Provide the (X, Y) coordinate of the cell's center where the given text is located.  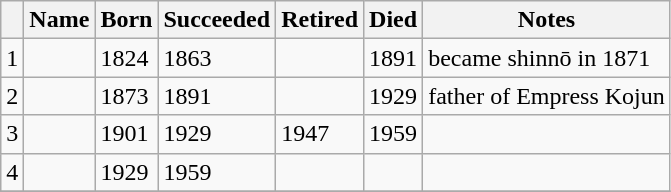
Died (394, 20)
4 (12, 172)
Born (126, 20)
Succeeded (217, 20)
Retired (320, 20)
1873 (126, 96)
1901 (126, 134)
1863 (217, 58)
1824 (126, 58)
3 (12, 134)
Name (60, 20)
Notes (547, 20)
2 (12, 96)
1 (12, 58)
1947 (320, 134)
became shinnō in 1871 (547, 58)
father of Empress Kojun (547, 96)
